Return (x, y) of the center of cell containing provided text 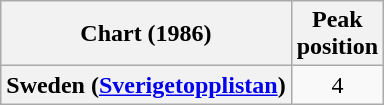
4 (337, 85)
Peakposition (337, 34)
Sweden (Sverigetopplistan) (146, 85)
Chart (1986) (146, 34)
